Determine the [x, y] coordinate at the center of the cell enclosing the given text.  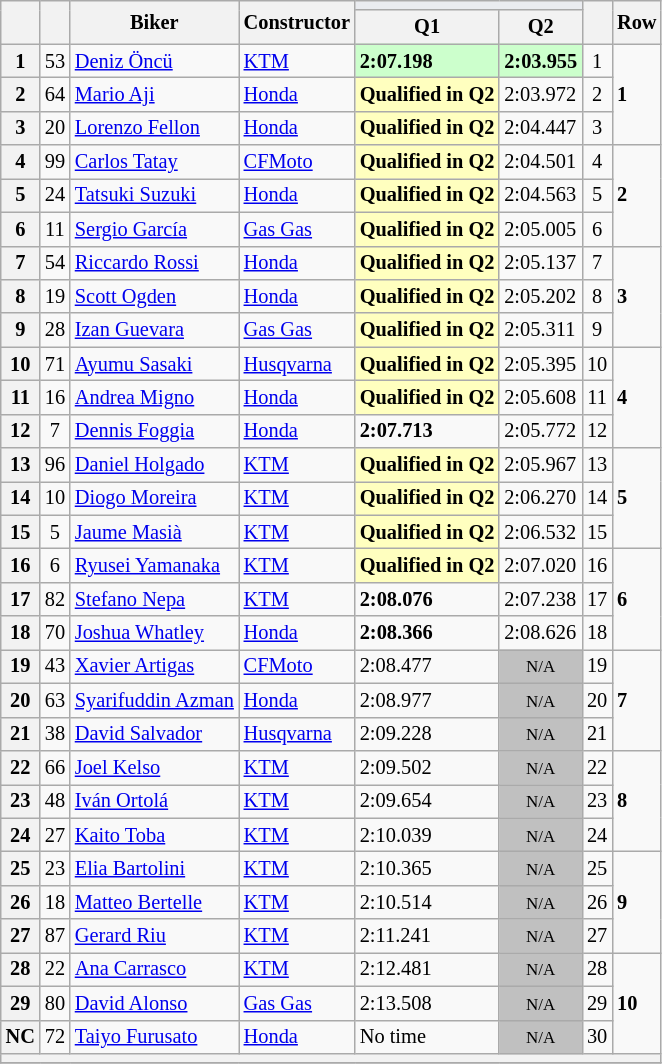
Xavier Artigas [154, 666]
Q2 [540, 27]
2:05.311 [540, 330]
2:09.228 [427, 734]
64 [55, 94]
2:03.955 [540, 61]
2:09.502 [427, 767]
38 [55, 734]
Deniz Öncü [154, 61]
2:08.477 [427, 666]
96 [55, 465]
Kaito Toba [154, 835]
82 [55, 599]
2:08.366 [427, 633]
Ana Carrasco [154, 969]
Sergio García [154, 229]
2:03.972 [540, 94]
Mario Aji [154, 94]
2:05.395 [540, 364]
2:07.020 [540, 565]
2:05.772 [540, 431]
80 [55, 1003]
2:05.137 [540, 263]
Row [636, 22]
2:12.481 [427, 969]
70 [55, 633]
Riccardo Rossi [154, 263]
2:05.005 [540, 229]
72 [55, 1037]
No time [427, 1037]
99 [55, 162]
Constructor [297, 22]
2:05.608 [540, 397]
Taiyo Furusato [154, 1037]
David Alonso [154, 1003]
2:11.241 [427, 936]
30 [597, 1037]
Dennis Foggia [154, 431]
Iván Ortolá [154, 801]
71 [55, 364]
Izan Guevara [154, 330]
Biker [154, 22]
NC [20, 1037]
Tatsuki Suzuki [154, 195]
43 [55, 666]
2:05.202 [540, 296]
87 [55, 936]
66 [55, 767]
2:04.447 [540, 128]
Ayumu Sasaki [154, 364]
Carlos Tatay [154, 162]
2:08.626 [540, 633]
2:13.508 [427, 1003]
2:04.501 [540, 162]
Elia Bartolini [154, 868]
Ryusei Yamanaka [154, 565]
2:04.563 [540, 195]
2:08.076 [427, 599]
Q1 [427, 27]
2:08.977 [427, 700]
2:10.514 [427, 902]
Matteo Bertelle [154, 902]
2:10.365 [427, 868]
2:06.270 [540, 498]
David Salvador [154, 734]
2:09.654 [427, 801]
2:06.532 [540, 532]
63 [55, 700]
54 [55, 263]
2:07.198 [427, 61]
2:10.039 [427, 835]
Stefano Nepa [154, 599]
2:07.238 [540, 599]
48 [55, 801]
Scott Ogden [154, 296]
Joel Kelso [154, 767]
53 [55, 61]
Lorenzo Fellon [154, 128]
Joshua Whatley [154, 633]
Jaume Masià [154, 532]
Syarifuddin Azman [154, 700]
Daniel Holgado [154, 465]
2:07.713 [427, 431]
2:05.967 [540, 465]
Diogo Moreira [154, 498]
Andrea Migno [154, 397]
Gerard Riu [154, 936]
